Output the (X, Y) coordinate of the center of the cell containing the given text.  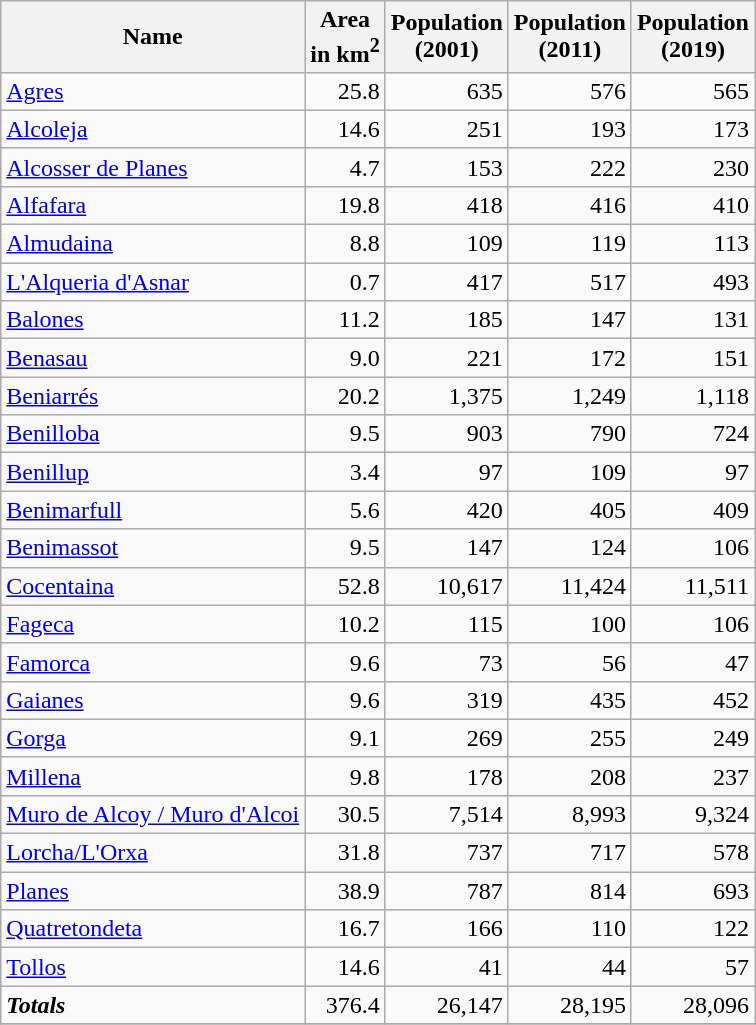
Quatretondeta (153, 929)
10.2 (345, 624)
Benillup (153, 472)
Benasau (153, 358)
717 (570, 853)
8.8 (345, 244)
416 (570, 205)
172 (570, 358)
Planes (153, 891)
Areain km2 (345, 37)
Name (153, 37)
Gorga (153, 738)
208 (570, 776)
178 (446, 776)
230 (692, 167)
420 (446, 510)
578 (692, 853)
251 (446, 129)
790 (570, 434)
41 (446, 967)
38.9 (345, 891)
11,424 (570, 586)
Benilloba (153, 434)
693 (692, 891)
73 (446, 662)
635 (446, 91)
Population(2019) (692, 37)
576 (570, 91)
410 (692, 205)
724 (692, 434)
493 (692, 282)
115 (446, 624)
221 (446, 358)
Beniarrés (153, 396)
100 (570, 624)
Totals (153, 1005)
Fageca (153, 624)
5.6 (345, 510)
8,993 (570, 814)
903 (446, 434)
Balones (153, 320)
119 (570, 244)
237 (692, 776)
269 (446, 738)
57 (692, 967)
517 (570, 282)
Gaianes (153, 700)
0.7 (345, 282)
L'Alqueria d'Asnar (153, 282)
9.8 (345, 776)
173 (692, 129)
52.8 (345, 586)
56 (570, 662)
409 (692, 510)
1,249 (570, 396)
166 (446, 929)
Tollos (153, 967)
113 (692, 244)
44 (570, 967)
417 (446, 282)
565 (692, 91)
7,514 (446, 814)
26,147 (446, 1005)
Millena (153, 776)
Famorca (153, 662)
153 (446, 167)
452 (692, 700)
151 (692, 358)
Muro de Alcoy / Muro d'Alcoi (153, 814)
30.5 (345, 814)
418 (446, 205)
20.2 (345, 396)
787 (446, 891)
1,118 (692, 396)
110 (570, 929)
737 (446, 853)
Benimarfull (153, 510)
28,195 (570, 1005)
10,617 (446, 586)
19.8 (345, 205)
4.7 (345, 167)
9.1 (345, 738)
185 (446, 320)
Lorcha/L'Orxa (153, 853)
222 (570, 167)
16.7 (345, 929)
11.2 (345, 320)
28,096 (692, 1005)
25.8 (345, 91)
Cocentaina (153, 586)
255 (570, 738)
9.0 (345, 358)
Almudaina (153, 244)
Alfafara (153, 205)
319 (446, 700)
3.4 (345, 472)
Agres (153, 91)
376.4 (345, 1005)
193 (570, 129)
Population(2001) (446, 37)
Alcoleja (153, 129)
405 (570, 510)
Alcosser de Planes (153, 167)
131 (692, 320)
249 (692, 738)
Benimassot (153, 548)
11,511 (692, 586)
814 (570, 891)
124 (570, 548)
47 (692, 662)
Population(2011) (570, 37)
122 (692, 929)
31.8 (345, 853)
435 (570, 700)
1,375 (446, 396)
9,324 (692, 814)
